Find where the given text appears and provide that cell's center as [X, Y] coordinate. 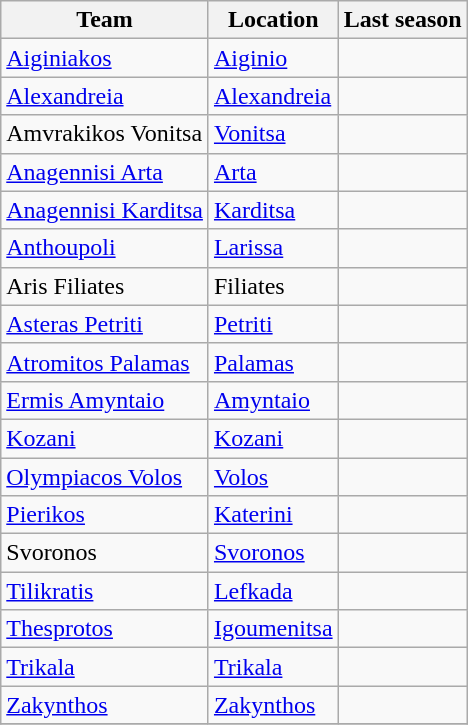
Palamas [273, 362]
Petriti [273, 324]
Asteras Petriti [105, 324]
Filiates [273, 286]
Anagennisi Karditsa [105, 210]
Igoumenitsa [273, 629]
Lefkada [273, 591]
Amvrakikos Vonitsa [105, 134]
Tilikratis [105, 591]
Aiginiakos [105, 58]
Larissa [273, 248]
Location [273, 20]
Pierikos [105, 515]
Volos [273, 477]
Team [105, 20]
Aiginio [273, 58]
Thesprotos [105, 629]
Katerini [273, 515]
Olympiacos Volos [105, 477]
Last season [402, 20]
Arta [273, 172]
Amyntaio [273, 400]
Vonitsa [273, 134]
Karditsa [273, 210]
Ermis Amyntaio [105, 400]
Atromitos Palamas [105, 362]
Aris Filiates [105, 286]
Anagennisi Arta [105, 172]
Anthoupoli [105, 248]
